Determine the (X, Y) coordinate at the center of the cell enclosing the given text.  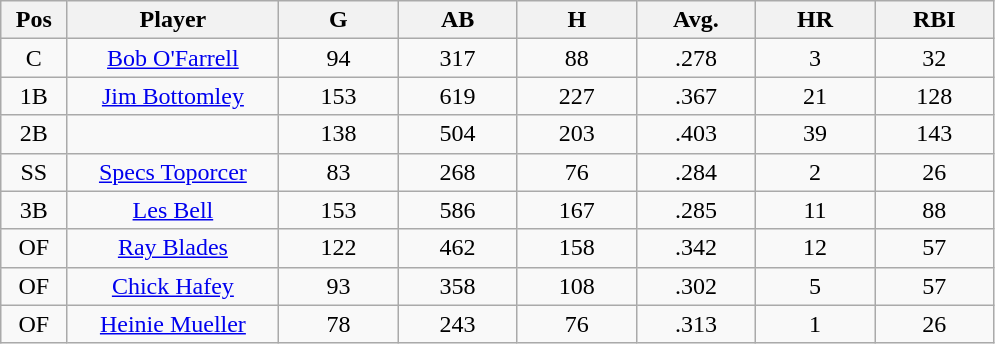
Jim Bottomley (173, 96)
11 (814, 210)
358 (458, 286)
.302 (696, 286)
32 (934, 58)
504 (458, 134)
C (34, 58)
78 (338, 324)
Chick Hafey (173, 286)
462 (458, 248)
AB (458, 20)
HR (814, 20)
.403 (696, 134)
RBI (934, 20)
Player (173, 20)
2 (814, 172)
3 (814, 58)
83 (338, 172)
H (576, 20)
Specs Toporcer (173, 172)
108 (576, 286)
143 (934, 134)
Bob O'Farrell (173, 58)
158 (576, 248)
SS (34, 172)
.278 (696, 58)
.342 (696, 248)
Ray Blades (173, 248)
Heinie Mueller (173, 324)
.284 (696, 172)
586 (458, 210)
5 (814, 286)
268 (458, 172)
Les Bell (173, 210)
227 (576, 96)
Pos (34, 20)
.367 (696, 96)
2B (34, 134)
619 (458, 96)
167 (576, 210)
1 (814, 324)
243 (458, 324)
G (338, 20)
93 (338, 286)
138 (338, 134)
39 (814, 134)
.313 (696, 324)
Avg. (696, 20)
.285 (696, 210)
128 (934, 96)
317 (458, 58)
94 (338, 58)
12 (814, 248)
1B (34, 96)
203 (576, 134)
21 (814, 96)
122 (338, 248)
3B (34, 210)
